Find where the given text appears and provide that cell's center as (x, y) coordinate. 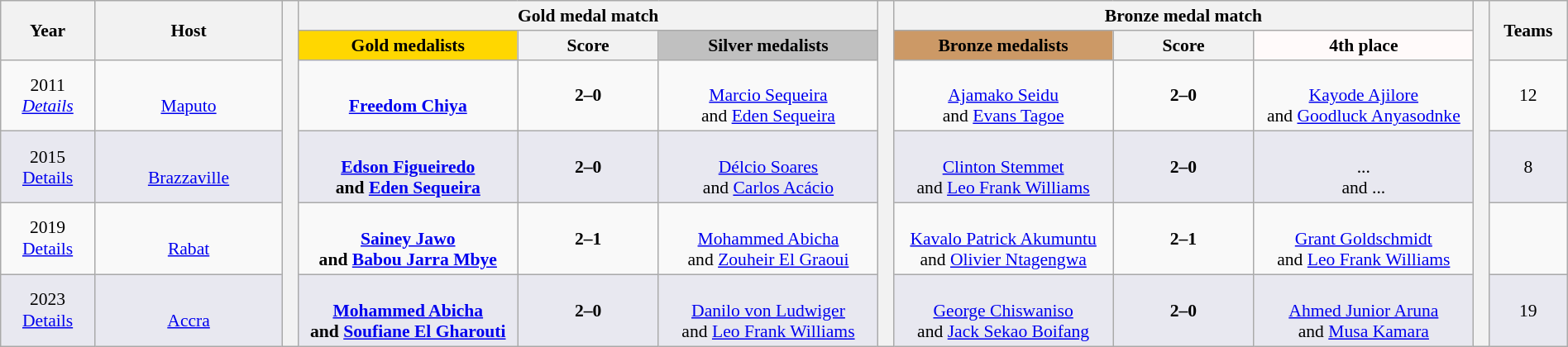
Mohammed Abichaand Zouheir El Graoui (767, 240)
Freedom Chiya (409, 96)
Silver medalists (767, 45)
Kayode Ajiloreand Goodluck Anyasodnke (1363, 96)
Ajamako Seiduand Evans Tagoe (1004, 96)
Sainey Jawoand Babou Jarra Mbye (409, 240)
2015Details (48, 167)
2019Details (48, 240)
Kavalo Patrick Akumuntuand Olivier Ntagengwa (1004, 240)
Teams (1528, 30)
Ahmed Junior Arunaand Musa Kamara (1363, 311)
Rabat (189, 240)
19 (1528, 311)
George Chiswanisoand Jack Sekao Boifang (1004, 311)
Gold medal match (589, 16)
Maputo (189, 96)
Bronze medal match (1184, 16)
Délcio Soaresand Carlos Acácio (767, 167)
Host (189, 30)
2023Details (48, 311)
Bronze medalists (1004, 45)
Year (48, 30)
Edson Figueiredoand Eden Sequeira (409, 167)
Clinton Stemmetand Leo Frank Williams (1004, 167)
Grant Goldschmidtand Leo Frank Williams (1363, 240)
...and ... (1363, 167)
2011Details (48, 96)
Accra (189, 311)
Marcio Sequeiraand Eden Sequeira (767, 96)
4th place (1363, 45)
Mohammed Abichaand Soufiane El Gharouti (409, 311)
Danilo von Ludwigerand Leo Frank Williams (767, 311)
Gold medalists (409, 45)
Brazzaville (189, 167)
8 (1528, 167)
12 (1528, 96)
